Provide the [X, Y] coordinate of the cell's center where the given text is located.  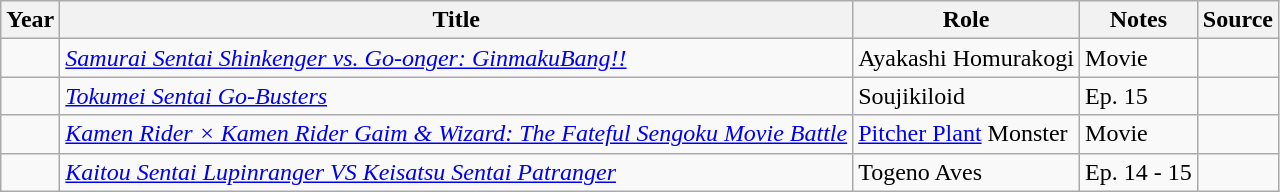
Source [1238, 20]
Notes [1139, 20]
Kamen Rider × Kamen Rider Gaim & Wizard: The Fateful Sengoku Movie Battle [456, 134]
Samurai Sentai Shinkenger vs. Go-onger: GinmakuBang!! [456, 58]
Year [30, 20]
Tokumei Sentai Go-Busters [456, 96]
Ep. 15 [1139, 96]
Ep. 14 - 15 [1139, 172]
Togeno Aves [966, 172]
Pitcher Plant Monster [966, 134]
Ayakashi Homurakogi [966, 58]
Kaitou Sentai Lupinranger VS Keisatsu Sentai Patranger [456, 172]
Role [966, 20]
Soujikiloid [966, 96]
Title [456, 20]
